Scan for the cell matching the given text and deliver its [x, y] coordinate at center. 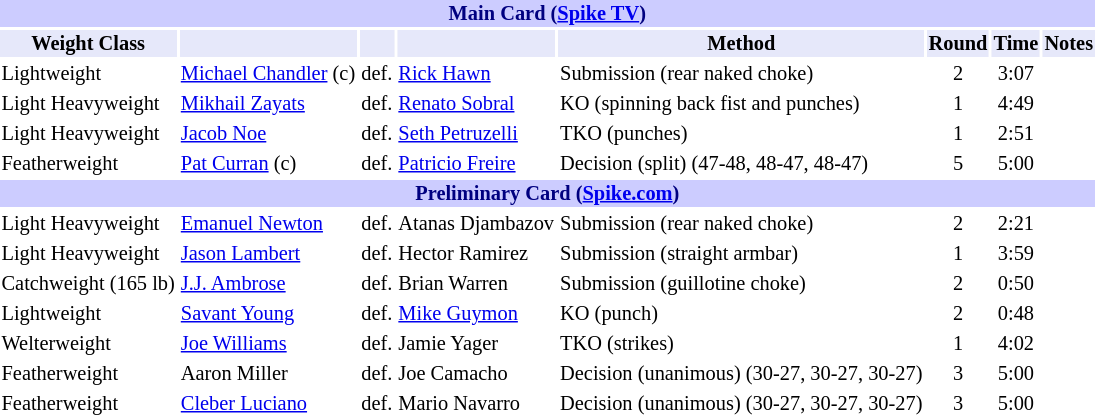
Emanuel Newton [268, 224]
Submission (straight armbar) [742, 254]
KO (spinning back fist and punches) [742, 104]
J.J. Ambrose [268, 284]
2:21 [1016, 224]
Savant Young [268, 314]
2:51 [1016, 134]
Hector Ramirez [476, 254]
Brian Warren [476, 284]
Joe Camacho [476, 374]
Renato Sobral [476, 104]
Pat Curran (c) [268, 164]
Mike Guymon [476, 314]
3 [958, 374]
Patricio Freire [476, 164]
Weight Class [88, 44]
Catchweight (165 lb) [88, 284]
Mikhail Zayats [268, 104]
Jason Lambert [268, 254]
Notes [1069, 44]
TKO (punches) [742, 134]
Atanas Djambazov [476, 224]
Decision (unanimous) (30-27, 30-27, 30-27) [742, 374]
3:07 [1016, 74]
Jacob Noe [268, 134]
Seth Petruzelli [476, 134]
0:50 [1016, 284]
Welterweight [88, 344]
Preliminary Card (Spike.com) [548, 194]
4:49 [1016, 104]
Joe Williams [268, 344]
Aaron Miller [268, 374]
4:02 [1016, 344]
3:59 [1016, 254]
0:48 [1016, 314]
Method [742, 44]
Decision (split) (47-48, 48-47, 48-47) [742, 164]
Michael Chandler (c) [268, 74]
Main Card (Spike TV) [548, 14]
5 [958, 164]
Rick Hawn [476, 74]
Jamie Yager [476, 344]
Round [958, 44]
KO (punch) [742, 314]
Time [1016, 44]
Submission (guillotine choke) [742, 284]
TKO (strikes) [742, 344]
